Capture the cell that displays the provided text and extract its [X, Y] central coordinate. 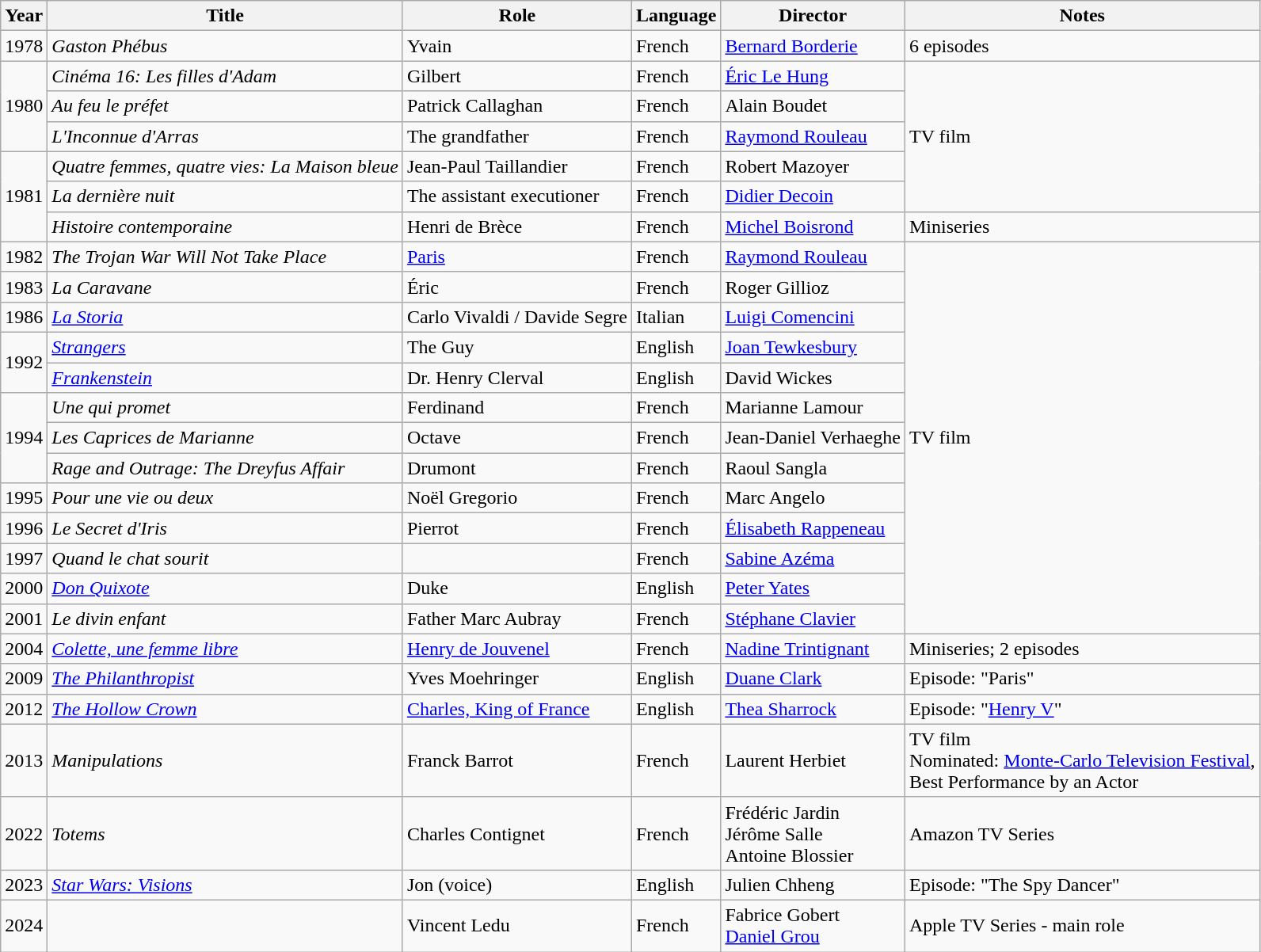
Rage and Outrage: The Dreyfus Affair [225, 468]
2000 [24, 588]
1994 [24, 438]
Noël Gregorio [516, 498]
Marc Angelo [813, 498]
Paris [516, 257]
Notes [1082, 16]
Michel Boisrond [813, 227]
Éric Le Hung [813, 76]
Quand le chat sourit [225, 558]
Raoul Sangla [813, 468]
Sabine Azéma [813, 558]
1983 [24, 287]
1986 [24, 317]
Peter Yates [813, 588]
Title [225, 16]
2023 [24, 885]
The assistant executioner [516, 196]
2013 [24, 760]
Joan Tewkesbury [813, 347]
Julien Chheng [813, 885]
Manipulations [225, 760]
2022 [24, 833]
Élisabeth Rappeneau [813, 528]
6 episodes [1082, 46]
Director [813, 16]
Bernard Borderie [813, 46]
Strangers [225, 347]
Les Caprices de Marianne [225, 438]
Marianne Lamour [813, 408]
Patrick Callaghan [516, 106]
Language [676, 16]
Octave [516, 438]
Amazon TV Series [1082, 833]
Quatre femmes, quatre vies: La Maison bleue [225, 166]
Duane Clark [813, 679]
1982 [24, 257]
Henry de Jouvenel [516, 649]
Robert Mazoyer [813, 166]
Vincent Ledu [516, 925]
Didier Decoin [813, 196]
Father Marc Aubray [516, 619]
2024 [24, 925]
Gaston Phébus [225, 46]
The Philanthropist [225, 679]
Pierrot [516, 528]
TV filmNominated: Monte-Carlo Television Festival,Best Performance by an Actor [1082, 760]
Stéphane Clavier [813, 619]
Role [516, 16]
La Storia [225, 317]
Episode: "The Spy Dancer" [1082, 885]
2009 [24, 679]
Histoire contemporaine [225, 227]
Frédéric Jardin Jérôme Salle Antoine Blossier [813, 833]
Charles Contignet [516, 833]
Henri de Brèce [516, 227]
1996 [24, 528]
La dernière nuit [225, 196]
Thea Sharrock [813, 709]
Jon (voice) [516, 885]
Jean-Paul Taillandier [516, 166]
Laurent Herbiet [813, 760]
Éric [516, 287]
1995 [24, 498]
1992 [24, 362]
Franck Barrot [516, 760]
1981 [24, 196]
Alain Boudet [813, 106]
Miniseries; 2 episodes [1082, 649]
2001 [24, 619]
Drumont [516, 468]
Pour une vie ou deux [225, 498]
Charles, King of France [516, 709]
Year [24, 16]
Une qui promet [225, 408]
The grandfather [516, 136]
La Caravane [225, 287]
David Wickes [813, 378]
L'Inconnue d'Arras [225, 136]
Colette, une femme libre [225, 649]
Yves Moehringer [516, 679]
Apple TV Series - main role [1082, 925]
Le divin enfant [225, 619]
2012 [24, 709]
Cinéma 16: Les filles d'Adam [225, 76]
Nadine Trintignant [813, 649]
Dr. Henry Clerval [516, 378]
The Trojan War Will Not Take Place [225, 257]
Star Wars: Visions [225, 885]
Episode: "Henry V" [1082, 709]
Miniseries [1082, 227]
Le Secret d'Iris [225, 528]
Don Quixote [225, 588]
Episode: "Paris" [1082, 679]
Totems [225, 833]
Au feu le préfet [225, 106]
Luigi Comencini [813, 317]
1980 [24, 106]
The Hollow Crown [225, 709]
Yvain [516, 46]
Frankenstein [225, 378]
Ferdinand [516, 408]
Fabrice Gobert Daniel Grou [813, 925]
2004 [24, 649]
Carlo Vivaldi / Davide Segre [516, 317]
The Guy [516, 347]
Italian [676, 317]
Gilbert [516, 76]
Jean-Daniel Verhaeghe [813, 438]
1997 [24, 558]
Duke [516, 588]
Roger Gillioz [813, 287]
1978 [24, 46]
